Detect which cell encompasses the target text, then output its (x, y) center coordinate. 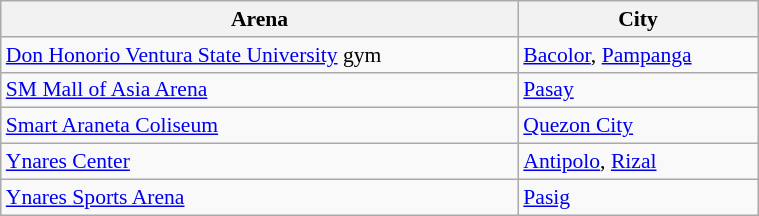
Bacolor, Pampanga (638, 55)
City (638, 19)
Ynares Center (260, 162)
Don Honorio Ventura State University gym (260, 55)
Pasay (638, 90)
Ynares Sports Arena (260, 197)
Pasig (638, 197)
Quezon City (638, 126)
Antipolo, Rizal (638, 162)
Arena (260, 19)
SM Mall of Asia Arena (260, 90)
Smart Araneta Coliseum (260, 126)
